Return the (x, y) coordinate for the center point of the cell that contains the specified text.  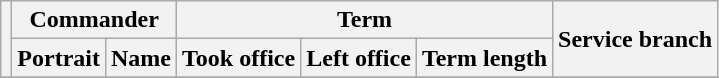
Term length (484, 58)
Service branch (636, 39)
Term (365, 20)
Commander (94, 20)
Name (140, 58)
Portrait (59, 58)
Took office (239, 58)
Left office (359, 58)
